Locate the cell with the specified text and output its [x, y] center coordinate. 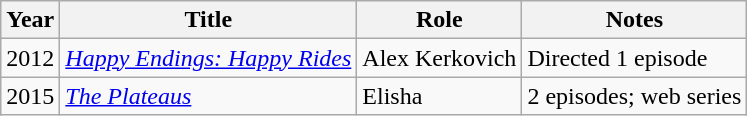
Elisha [440, 96]
Notes [634, 20]
Happy Endings: Happy Rides [208, 58]
2012 [30, 58]
Role [440, 20]
2 episodes; web series [634, 96]
Title [208, 20]
Year [30, 20]
Alex Kerkovich [440, 58]
Directed 1 episode [634, 58]
2015 [30, 96]
The Plateaus [208, 96]
